Provide the (x, y) coordinate of the cell's center where the given text is located.  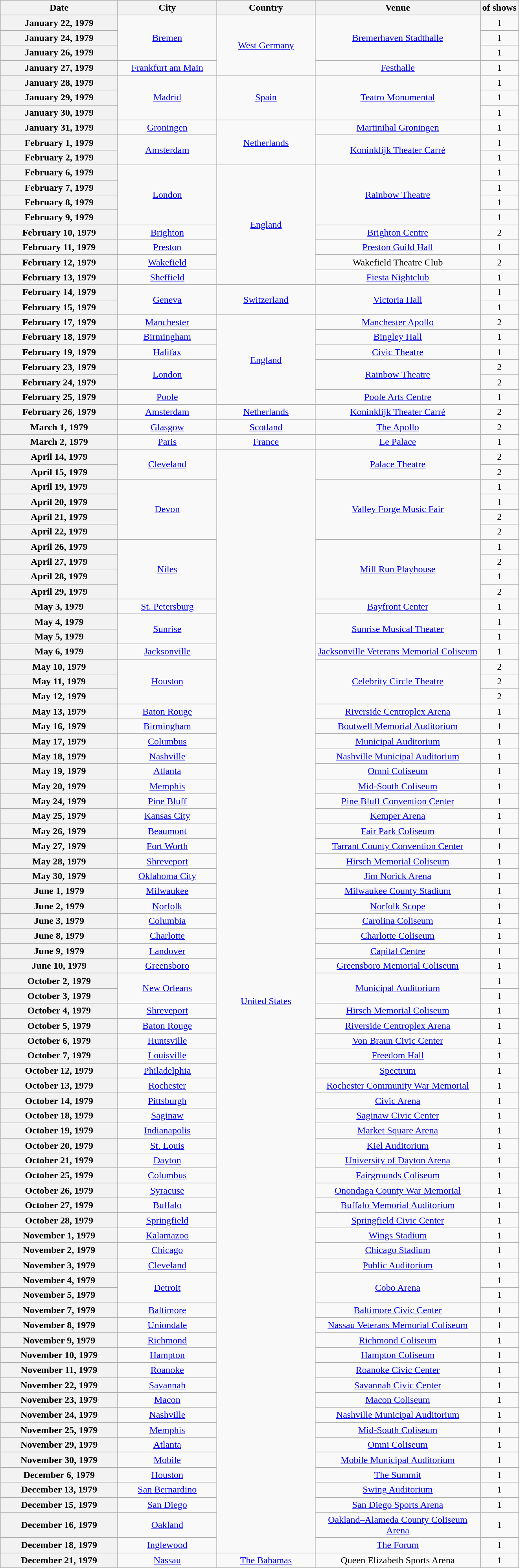
Chicago Stadium (398, 1250)
Boutwell Memorial Auditorium (398, 726)
Rochester Community War Memorial (398, 1085)
November 8, 1979 (59, 1325)
June 8, 1979 (59, 936)
January 24, 1979 (59, 38)
May 24, 1979 (59, 801)
Fairgrounds Coliseum (398, 1176)
Manchester Apollo (398, 322)
November 4, 1979 (59, 1280)
Mill Run Playhouse (398, 569)
Civic Arena (398, 1100)
April 21, 1979 (59, 517)
Halifax (167, 352)
May 30, 1979 (59, 876)
November 29, 1979 (59, 1445)
June 10, 1979 (59, 966)
January 29, 1979 (59, 98)
February 12, 1979 (59, 262)
January 22, 1979 (59, 23)
February 19, 1979 (59, 352)
February 10, 1979 (59, 232)
Brighton (167, 232)
May 16, 1979 (59, 726)
February 6, 1979 (59, 172)
May 3, 1979 (59, 606)
Jim Norick Arena (398, 876)
Richmond (167, 1340)
Nassau Veterans Memorial Coliseum (398, 1325)
Spectrum (398, 1071)
October 3, 1979 (59, 996)
November 23, 1979 (59, 1400)
Country (266, 8)
Freedom Hall (398, 1056)
The Forum (398, 1545)
St. Louis (167, 1146)
January 26, 1979 (59, 53)
Charlotte (167, 936)
Mobile Municipal Auditorium (398, 1460)
Huntsville (167, 1041)
Palace Theatre (398, 464)
April 19, 1979 (59, 487)
October 26, 1979 (59, 1190)
Rochester (167, 1085)
Pine Bluff Convention Center (398, 801)
October 21, 1979 (59, 1161)
Saginaw Civic Center (398, 1115)
February 24, 1979 (59, 382)
Kiel Auditorium (398, 1146)
April 22, 1979 (59, 532)
Public Auditorium (398, 1265)
Preston Guild Hall (398, 247)
Milwaukee (167, 891)
The Bahamas (266, 1560)
January 31, 1979 (59, 127)
May 25, 1979 (59, 816)
Capital Centre (398, 951)
Tarrant County Convention Center (398, 846)
Buffalo Memorial Auditorium (398, 1205)
October 13, 1979 (59, 1085)
Wakefield Theatre Club (398, 262)
November 25, 1979 (59, 1430)
June 3, 1979 (59, 921)
Fair Park Coliseum (398, 831)
Indianapolis (167, 1130)
Venue (398, 8)
October 18, 1979 (59, 1115)
Uniondale (167, 1325)
November 22, 1979 (59, 1385)
November 2, 1979 (59, 1250)
November 24, 1979 (59, 1415)
May 20, 1979 (59, 786)
Buffalo (167, 1205)
Savannah Civic Center (398, 1385)
Springfield Civic Center (398, 1220)
Columbia (167, 921)
May 12, 1979 (59, 696)
December 15, 1979 (59, 1505)
Bremerhaven Stadthalle (398, 38)
Glasgow (167, 427)
Sunrise Musical Theater (398, 629)
October 12, 1979 (59, 1071)
May 6, 1979 (59, 651)
November 30, 1979 (59, 1460)
St. Petersburg (167, 606)
The Apollo (398, 427)
May 11, 1979 (59, 682)
Le Palace (398, 442)
December 16, 1979 (59, 1525)
October 20, 1979 (59, 1146)
May 27, 1979 (59, 846)
March 1, 1979 (59, 427)
Bingley Hall (398, 337)
December 21, 1979 (59, 1560)
Paris (167, 442)
Oakland (167, 1525)
Pittsburgh (167, 1100)
Queen Elizabeth Sports Arena (398, 1560)
United States (266, 1001)
February 23, 1979 (59, 367)
Switzerland (266, 300)
April 20, 1979 (59, 502)
Victoria Hall (398, 300)
February 7, 1979 (59, 188)
February 11, 1979 (59, 247)
February 18, 1979 (59, 337)
Preston (167, 247)
Pine Bluff (167, 801)
October 5, 1979 (59, 1026)
Geneva (167, 300)
Fiesta Nightclub (398, 277)
Syracuse (167, 1190)
Charlotte Coliseum (398, 936)
Manchester (167, 322)
February 25, 1979 (59, 397)
Beaumont (167, 831)
Civic Theatre (398, 352)
Oklahoma City (167, 876)
February 13, 1979 (59, 277)
New Orleans (167, 988)
April 27, 1979 (59, 562)
November 7, 1979 (59, 1310)
Swing Auditorium (398, 1490)
Poole Arts Centre (398, 397)
December 6, 1979 (59, 1475)
Spain (266, 98)
March 2, 1979 (59, 442)
October 27, 1979 (59, 1205)
Jacksonville (167, 651)
Kemper Arena (398, 816)
University of Dayton Arena (398, 1161)
May 28, 1979 (59, 861)
Festhalle (398, 68)
November 10, 1979 (59, 1355)
Norfolk (167, 906)
November 11, 1979 (59, 1370)
Oakland–Alameda County Coliseum Arena (398, 1525)
The Summit (398, 1475)
West Germany (266, 45)
February 9, 1979 (59, 217)
January 27, 1979 (59, 68)
Philadelphia (167, 1071)
Scotland (266, 427)
Teatro Monumental (398, 98)
Detroit (167, 1288)
November 3, 1979 (59, 1265)
Baltimore Civic Center (398, 1310)
April 29, 1979 (59, 591)
Date (59, 8)
Jacksonville Veterans Memorial Coliseum (398, 651)
Louisville (167, 1056)
June 1, 1979 (59, 891)
January 30, 1979 (59, 112)
San Diego (167, 1505)
October 14, 1979 (59, 1100)
Macon (167, 1400)
Celebrity Circle Theatre (398, 682)
Hampton Coliseum (398, 1355)
Roanoke (167, 1370)
Nassau (167, 1560)
May 4, 1979 (59, 621)
Valley Forge Music Fair (398, 509)
October 19, 1979 (59, 1130)
October 6, 1979 (59, 1041)
City (167, 8)
May 19, 1979 (59, 771)
Saginaw (167, 1115)
February 17, 1979 (59, 322)
Brighton Centre (398, 232)
October 2, 1979 (59, 981)
June 9, 1979 (59, 951)
Niles (167, 569)
Chicago (167, 1250)
February 8, 1979 (59, 203)
May 13, 1979 (59, 711)
Baltimore (167, 1310)
Groningen (167, 127)
Savannah (167, 1385)
May 10, 1979 (59, 667)
Frankfurt am Main (167, 68)
Carolina Coliseum (398, 921)
of shows (499, 8)
April 26, 1979 (59, 547)
October 4, 1979 (59, 1011)
October 28, 1979 (59, 1220)
Bayfront Center (398, 606)
June 2, 1979 (59, 906)
February 14, 1979 (59, 292)
Martinihal Groningen (398, 127)
Madrid (167, 98)
February 26, 1979 (59, 412)
Bremen (167, 38)
February 1, 1979 (59, 142)
November 9, 1979 (59, 1340)
Wings Stadium (398, 1235)
San Bernardino (167, 1490)
France (266, 442)
May 17, 1979 (59, 741)
November 5, 1979 (59, 1295)
May 18, 1979 (59, 756)
Market Square Arena (398, 1130)
Inglewood (167, 1545)
April 28, 1979 (59, 577)
Sheffield (167, 277)
Devon (167, 509)
Mobile (167, 1460)
Dayton (167, 1161)
Richmond Coliseum (398, 1340)
Onondaga County War Memorial (398, 1190)
December 18, 1979 (59, 1545)
December 13, 1979 (59, 1490)
Von Braun Civic Center (398, 1041)
Cobo Arena (398, 1288)
October 25, 1979 (59, 1176)
Milwaukee County Stadium (398, 891)
Kalamazoo (167, 1235)
San Diego Sports Arena (398, 1505)
Poole (167, 397)
Greensboro Memorial Coliseum (398, 966)
January 28, 1979 (59, 83)
Wakefield (167, 262)
February 2, 1979 (59, 157)
February 15, 1979 (59, 307)
April 14, 1979 (59, 457)
Roanoke Civic Center (398, 1370)
Norfolk Scope (398, 906)
Hampton (167, 1355)
Springfield (167, 1220)
May 5, 1979 (59, 636)
May 26, 1979 (59, 831)
Fort Worth (167, 846)
Kansas City (167, 816)
Macon Coliseum (398, 1400)
Landover (167, 951)
October 7, 1979 (59, 1056)
Sunrise (167, 629)
Greensboro (167, 966)
November 1, 1979 (59, 1235)
April 15, 1979 (59, 472)
